Capture the cell that displays the provided text and extract its (x, y) central coordinate. 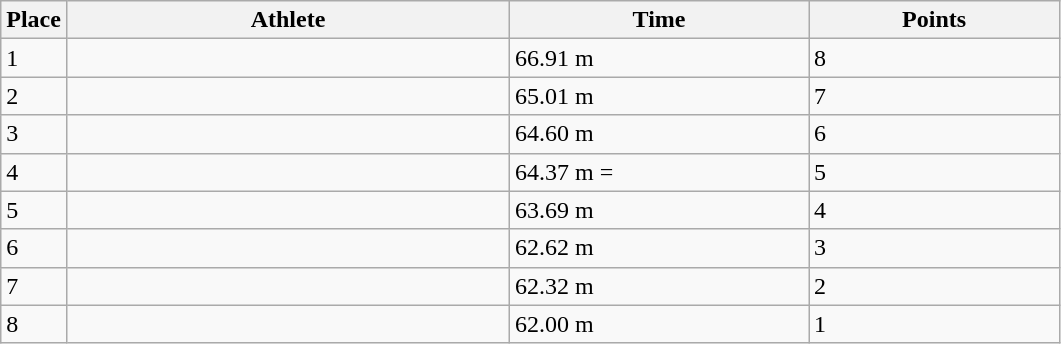
62.00 m (660, 324)
62.32 m (660, 286)
Athlete (288, 20)
63.69 m (660, 210)
62.62 m (660, 248)
Points (934, 20)
64.37 m = (660, 172)
Time (660, 20)
66.91 m (660, 58)
Place (34, 20)
64.60 m (660, 134)
65.01 m (660, 96)
